Find where the given text appears and provide that cell's center as (x, y) coordinate. 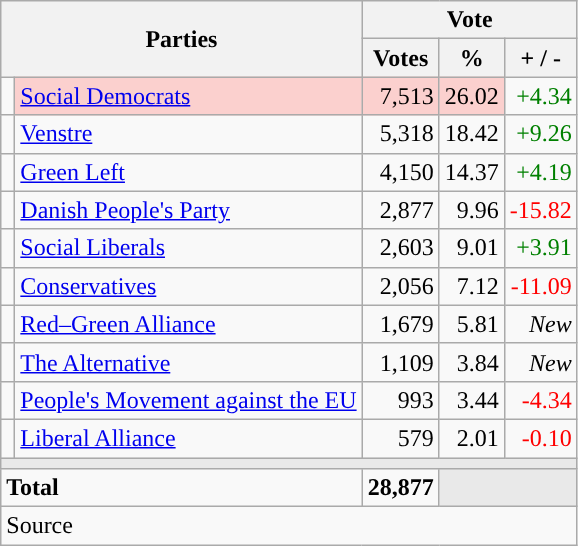
18.42 (472, 134)
+9.26 (540, 134)
Votes (400, 58)
1,109 (400, 362)
2.01 (472, 438)
26.02 (472, 96)
Green Left (188, 172)
1,679 (400, 324)
Social Democrats (188, 96)
Parties (182, 39)
9.96 (472, 210)
-11.09 (540, 286)
+4.19 (540, 172)
Venstre (188, 134)
People's Movement against the EU (188, 400)
+3.91 (540, 248)
14.37 (472, 172)
+4.34 (540, 96)
4,150 (400, 172)
3.44 (472, 400)
2,603 (400, 248)
The Alternative (188, 362)
Vote (470, 20)
-4.34 (540, 400)
+ / - (540, 58)
-15.82 (540, 210)
5,318 (400, 134)
Total (182, 488)
% (472, 58)
993 (400, 400)
Social Liberals (188, 248)
Source (290, 526)
Red–Green Alliance (188, 324)
5.81 (472, 324)
28,877 (400, 488)
-0.10 (540, 438)
7,513 (400, 96)
Conservatives (188, 286)
7.12 (472, 286)
2,056 (400, 286)
3.84 (472, 362)
2,877 (400, 210)
Danish People's Party (188, 210)
579 (400, 438)
9.01 (472, 248)
Liberal Alliance (188, 438)
